Return the (x, y) coordinate for the center point of the cell that contains the specified text.  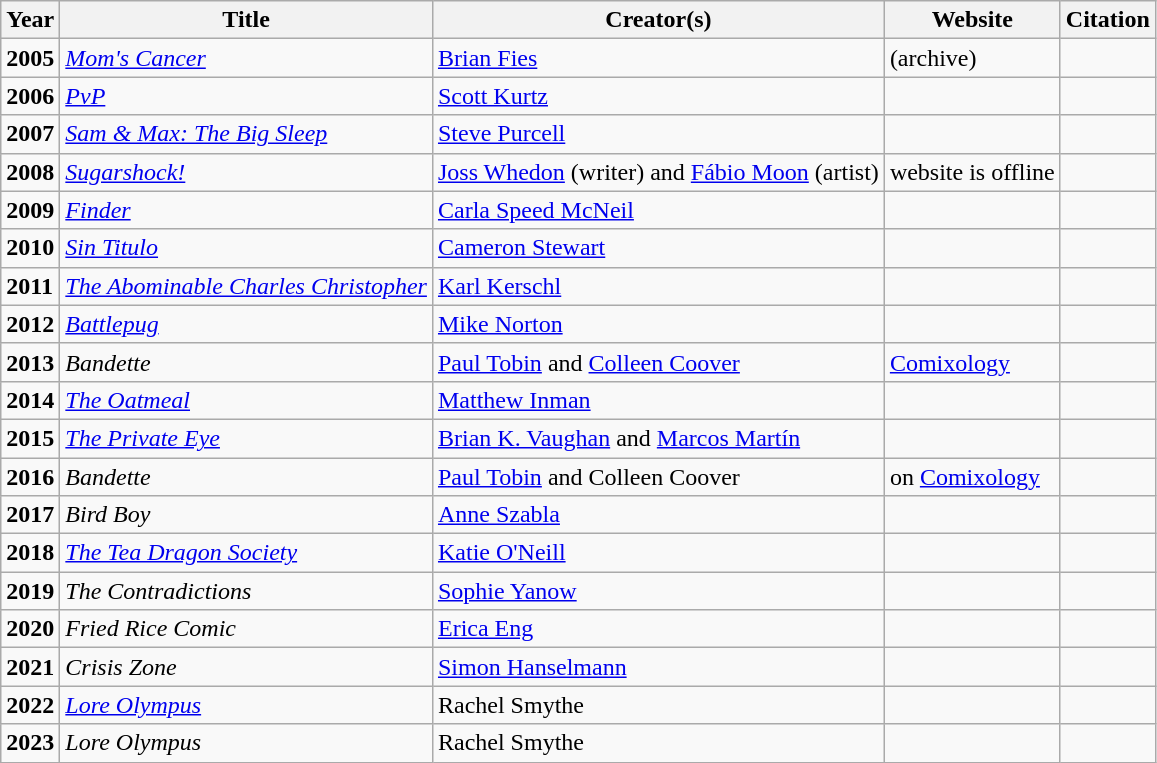
Matthew Inman (658, 400)
2018 (30, 553)
Brian Fies (658, 58)
Sam & Max: The Big Sleep (246, 134)
Cameron Stewart (658, 248)
Anne Szabla (658, 515)
2013 (30, 362)
2007 (30, 134)
2015 (30, 438)
Karl Kerschl (658, 286)
2009 (30, 210)
(archive) (972, 58)
PvP (246, 96)
2008 (30, 172)
Brian K. Vaughan and Marcos Martín (658, 438)
Title (246, 20)
Sugarshock! (246, 172)
2006 (30, 96)
Erica Eng (658, 629)
Bird Boy (246, 515)
Battlepug (246, 324)
2023 (30, 743)
Carla Speed McNeil (658, 210)
2021 (30, 667)
Joss Whedon (writer) and Fábio Moon (artist) (658, 172)
Fried Rice Comic (246, 629)
2010 (30, 248)
Crisis Zone (246, 667)
Website (972, 20)
Citation (1108, 20)
Creator(s) (658, 20)
Scott Kurtz (658, 96)
2016 (30, 477)
Steve Purcell (658, 134)
on Comixology (972, 477)
The Contradictions (246, 591)
The Abominable Charles Christopher (246, 286)
Mike Norton (658, 324)
2022 (30, 705)
Comixology (972, 362)
The Private Eye (246, 438)
The Oatmeal (246, 400)
website is offline (972, 172)
2020 (30, 629)
2005 (30, 58)
Sin Titulo (246, 248)
Simon Hanselmann (658, 667)
Sophie Yanow (658, 591)
2011 (30, 286)
Year (30, 20)
Finder (246, 210)
2014 (30, 400)
The Tea Dragon Society (246, 553)
2017 (30, 515)
2019 (30, 591)
2012 (30, 324)
Katie O'Neill (658, 553)
Mom's Cancer (246, 58)
